Pinpoint the cell where the given text exists, returning its (x, y) midpoint coordinate. 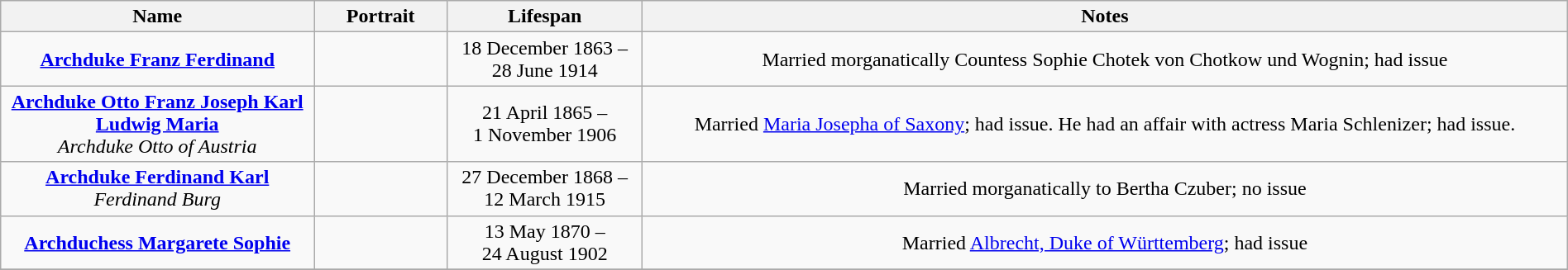
Married morganatically Countess Sophie Chotek von Chotkow und Wognin; had issue (1105, 59)
27 December 1868 –12 March 1915 (545, 188)
Notes (1105, 17)
Archduke Franz Ferdinand (157, 59)
Portrait (380, 17)
Archduke Ferdinand KarlFerdinand Burg (157, 188)
13 May 1870 –24 August 1902 (545, 243)
Married Albrecht, Duke of Württemberg; had issue (1105, 243)
Married morganatically to Bertha Czuber; no issue (1105, 188)
18 December 1863 –28 June 1914 (545, 59)
Lifespan (545, 17)
21 April 1865 –1 November 1906 (545, 124)
Name (157, 17)
Married Maria Josepha of Saxony; had issue. He had an affair with actress Maria Schlenizer; had issue. (1105, 124)
Archduke Otto Franz Joseph Karl Ludwig MariaArchduke Otto of Austria (157, 124)
Archduchess Margarete Sophie (157, 243)
